Identify which cell holds the provided text, then report its [X, Y] central coordinate. 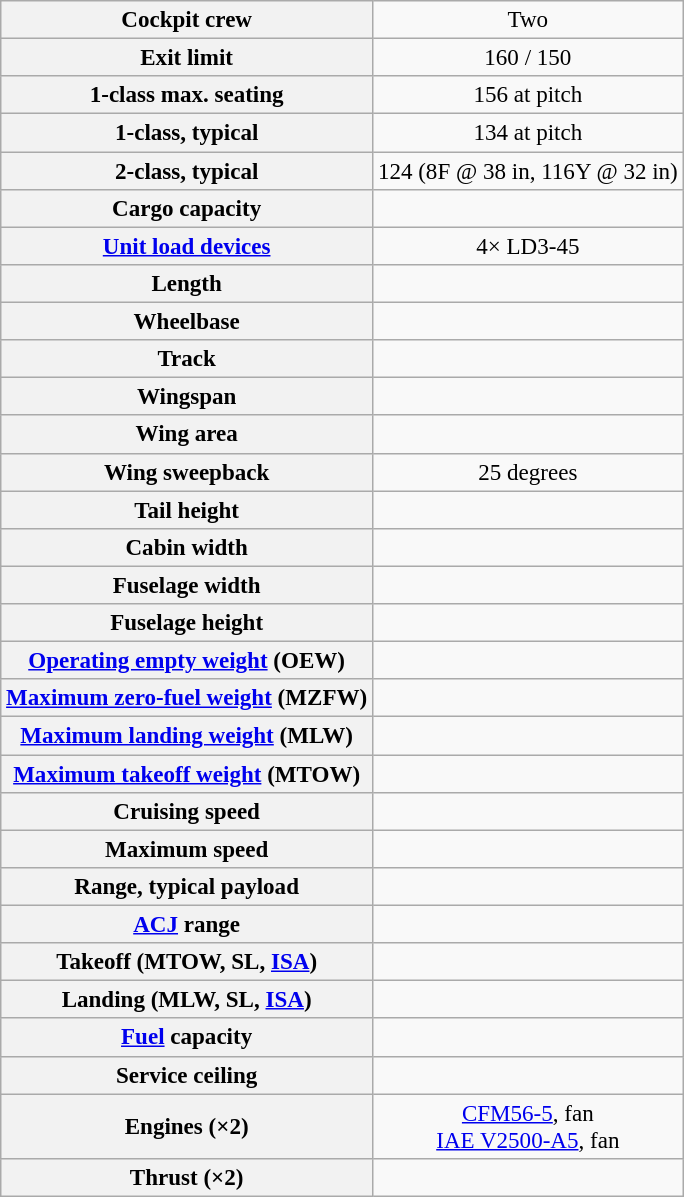
Track [187, 359]
25 degrees [528, 472]
Thrust (×2) [187, 1178]
Fuel capacity [187, 1038]
Maximum zero-fuel weight (MZFW) [187, 698]
Maximum speed [187, 849]
Cruising speed [187, 812]
Exit limit [187, 58]
1-class, typical [187, 133]
Wing area [187, 435]
Service ceiling [187, 1075]
Landing (MLW, SL, ISA) [187, 1000]
1-class max. seating [187, 95]
Tail height [187, 510]
Fuselage height [187, 623]
156 at pitch [528, 95]
Fuselage width [187, 585]
4× LD3-45 [528, 246]
Cabin width [187, 548]
Engines (×2) [187, 1126]
160 / 150 [528, 58]
Cockpit crew [187, 20]
Maximum takeoff weight (MTOW) [187, 774]
Maximum landing weight (MLW) [187, 736]
Range, typical payload [187, 887]
124 (8F @ 38 in, 116Y @ 32 in) [528, 171]
Cargo capacity [187, 209]
Length [187, 284]
Two [528, 20]
Unit load devices [187, 246]
Wheelbase [187, 322]
Operating empty weight (OEW) [187, 661]
Wingspan [187, 397]
134 at pitch [528, 133]
Takeoff (MTOW, SL, ISA) [187, 962]
ACJ range [187, 925]
CFM56-5, fanIAE V2500-A5, fan [528, 1126]
Wing sweepback [187, 472]
2-class, typical [187, 171]
